Locate the cell with the specified text and output its [X, Y] center coordinate. 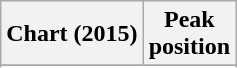
Peak position [189, 34]
Chart (2015) [72, 34]
